Search for the cell housing the specified text and yield its [X, Y] center coordinate. 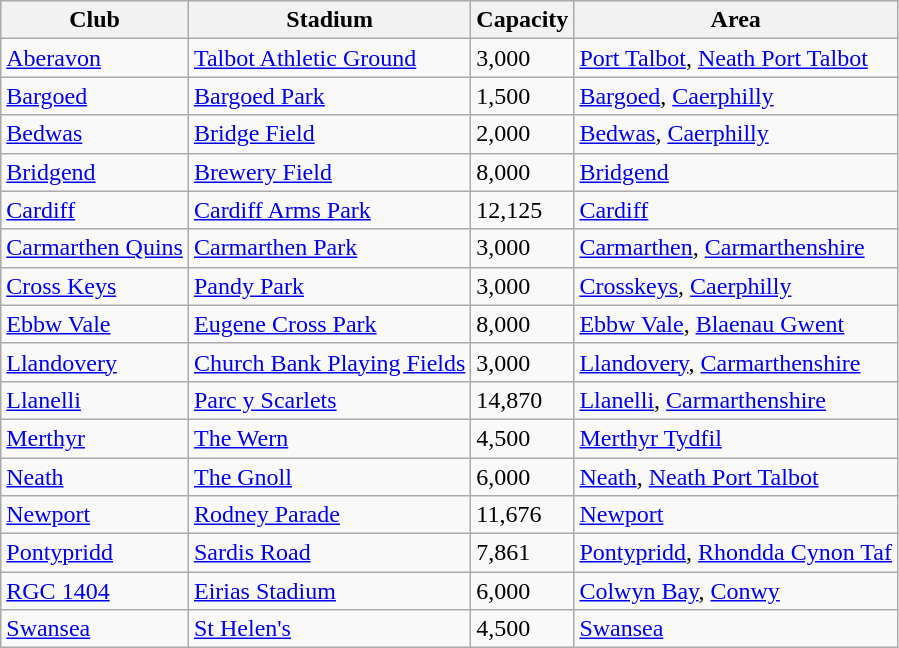
Club [95, 20]
Llandovery, Carmarthenshire [736, 362]
Bargoed [95, 96]
RGC 1404 [95, 591]
The Wern [329, 438]
Carmarthen Park [329, 248]
Colwyn Bay, Conwy [736, 591]
Area [736, 20]
Carmarthen Quins [95, 248]
Pandy Park [329, 286]
Capacity [522, 20]
14,870 [522, 400]
Aberavon [95, 58]
Stadium [329, 20]
Bridge Field [329, 134]
Cardiff Arms Park [329, 210]
Cross Keys [95, 286]
Crosskeys, Caerphilly [736, 286]
St Helen's [329, 629]
11,676 [522, 515]
Bedwas [95, 134]
Llanelli, Carmarthenshire [736, 400]
Bargoed, Caerphilly [736, 96]
Pontypridd, Rhondda Cynon Taf [736, 553]
Ebbw Vale, Blaenau Gwent [736, 324]
Neath [95, 477]
Eirias Stadium [329, 591]
Llandovery [95, 362]
Merthyr Tydfil [736, 438]
Port Talbot, Neath Port Talbot [736, 58]
Merthyr [95, 438]
Sardis Road [329, 553]
Llanelli [95, 400]
Bedwas, Caerphilly [736, 134]
Pontypridd [95, 553]
Brewery Field [329, 172]
Rodney Parade [329, 515]
Church Bank Playing Fields [329, 362]
1,500 [522, 96]
Parc y Scarlets [329, 400]
7,861 [522, 553]
12,125 [522, 210]
Bargoed Park [329, 96]
Neath, Neath Port Talbot [736, 477]
2,000 [522, 134]
Talbot Athletic Ground [329, 58]
Carmarthen, Carmarthenshire [736, 248]
Ebbw Vale [95, 324]
The Gnoll [329, 477]
Eugene Cross Park [329, 324]
